Pinpoint the cell where the given text exists, returning its [X, Y] midpoint coordinate. 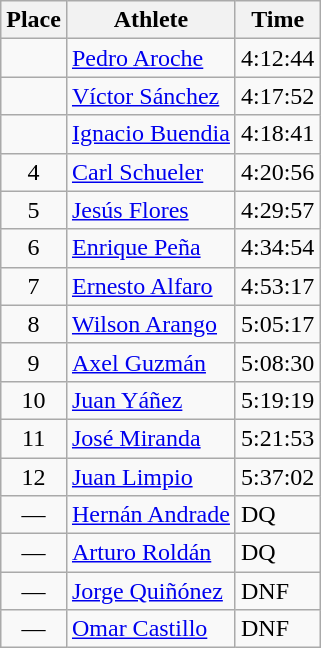
4 [34, 172]
6 [34, 248]
Wilson Arango [150, 324]
12 [34, 477]
4:12:44 [277, 58]
4:18:41 [277, 134]
Jesús Flores [150, 210]
7 [34, 286]
5 [34, 210]
9 [34, 362]
4:53:17 [277, 286]
Omar Castillo [150, 629]
Time [277, 20]
Ernesto Alfaro [150, 286]
4:29:57 [277, 210]
4:17:52 [277, 96]
8 [34, 324]
Carl Schueler [150, 172]
11 [34, 438]
5:05:17 [277, 324]
Arturo Roldán [150, 553]
5:21:53 [277, 438]
10 [34, 400]
5:19:19 [277, 400]
Juan Limpio [150, 477]
José Miranda [150, 438]
Athlete [150, 20]
Enrique Peña [150, 248]
Axel Guzmán [150, 362]
5:08:30 [277, 362]
Víctor Sánchez [150, 96]
Juan Yáñez [150, 400]
Place [34, 20]
5:37:02 [277, 477]
4:34:54 [277, 248]
Jorge Quiñónez [150, 591]
Ignacio Buendia [150, 134]
Pedro Aroche [150, 58]
4:20:56 [277, 172]
Hernán Andrade [150, 515]
